For the text-containing cell, return its midpoint in [X, Y] coordinate format. 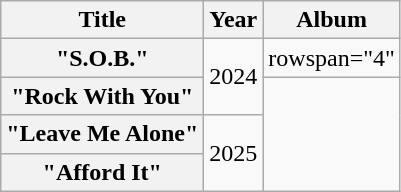
2024 [234, 77]
rowspan="4" [332, 58]
Year [234, 20]
Album [332, 20]
2025 [234, 153]
"S.O.B." [102, 58]
"Afford It" [102, 172]
"Leave Me Alone" [102, 134]
Title [102, 20]
"Rock With You" [102, 96]
